Extract the [X, Y] coordinate from the center of the cell holding the provided text.  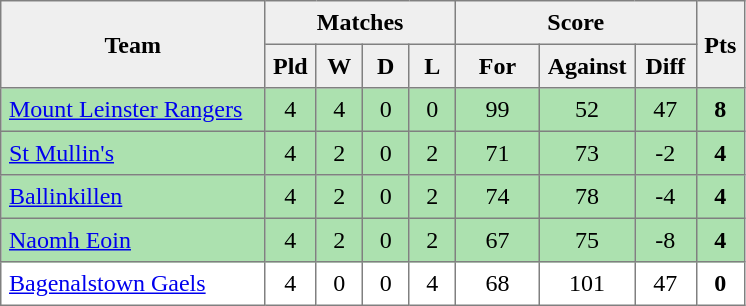
Naomh Eoin [133, 240]
-2 [666, 153]
71 [497, 153]
L [432, 66]
Mount Leinster Rangers [133, 110]
Matches [360, 23]
74 [497, 197]
73 [586, 153]
Pld [290, 66]
-4 [666, 197]
67 [497, 240]
Against [586, 66]
75 [586, 240]
D [385, 66]
68 [497, 284]
99 [497, 110]
-8 [666, 240]
Bagenalstown Gaels [133, 284]
For [497, 66]
Team [133, 44]
Diff [666, 66]
8 [720, 110]
Score [576, 23]
52 [586, 110]
101 [586, 284]
St Mullin's [133, 153]
Ballinkillen [133, 197]
W [339, 66]
78 [586, 197]
Pts [720, 44]
